Capture the cell that displays the provided text and extract its [x, y] central coordinate. 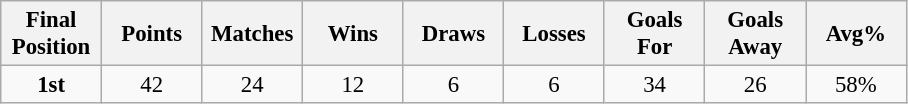
24 [252, 85]
Avg% [856, 34]
Matches [252, 34]
34 [654, 85]
42 [152, 85]
Losses [554, 34]
12 [354, 85]
1st [52, 85]
Goals Away [756, 34]
Final Position [52, 34]
Draws [454, 34]
Goals For [654, 34]
58% [856, 85]
Points [152, 34]
Wins [354, 34]
26 [756, 85]
